Pinpoint the cell where the given text exists, returning its [X, Y] midpoint coordinate. 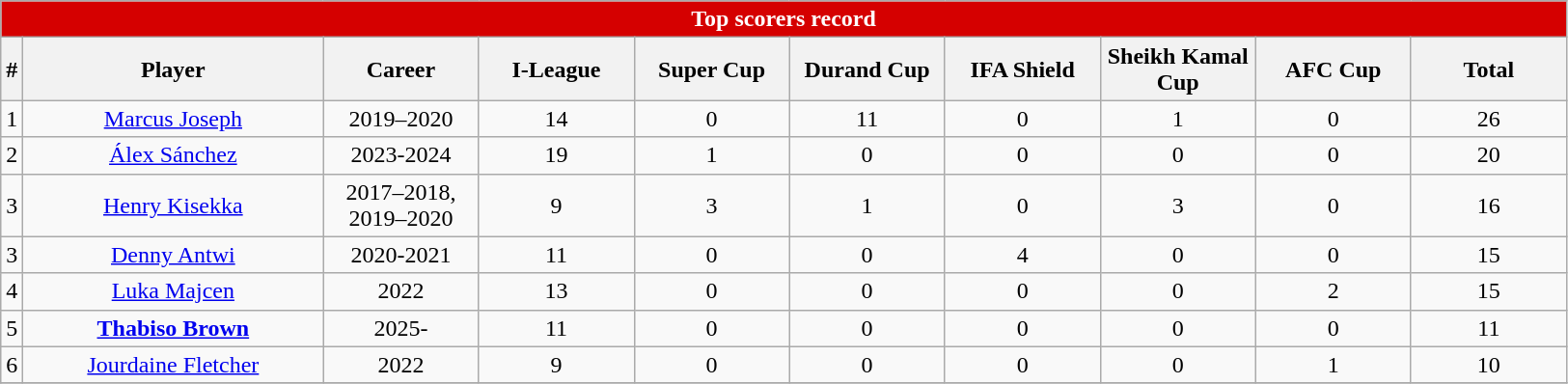
Marcus Joseph [174, 119]
I-League [556, 69]
IFA Shield [1023, 69]
Jourdaine Fletcher [174, 365]
16 [1488, 205]
AFC Cup [1334, 69]
20 [1488, 155]
26 [1488, 119]
10 [1488, 365]
Career [401, 69]
Denny Antwi [174, 255]
Durand Cup [867, 69]
19 [556, 155]
5 [12, 328]
2025- [401, 328]
2023-2024 [401, 155]
Luka Majcen [174, 291]
Top scorers record [784, 19]
# [12, 69]
Henry Kisekka [174, 205]
Álex Sánchez [174, 155]
Super Cup [712, 69]
Thabiso Brown [174, 328]
13 [556, 291]
Total [1488, 69]
6 [12, 365]
2017–2018, 2019–2020 [401, 205]
Player [174, 69]
Sheikh Kamal Cup [1177, 69]
14 [556, 119]
2019–2020 [401, 119]
2020-2021 [401, 255]
